Return (X, Y) of the center of cell containing provided text 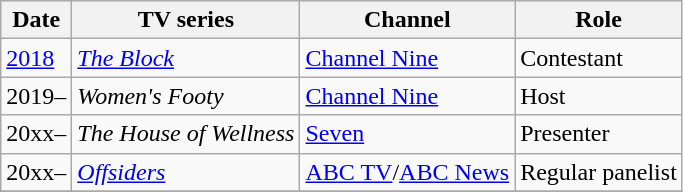
Date (36, 20)
2019– (36, 96)
Regular panelist (599, 172)
The Block (186, 58)
Contestant (599, 58)
The House of Wellness (186, 134)
Seven (408, 134)
Channel (408, 20)
Women's Footy (186, 96)
Presenter (599, 134)
TV series (186, 20)
2018 (36, 58)
Offsiders (186, 172)
ABC TV/ABC News (408, 172)
Role (599, 20)
Host (599, 96)
